Capture the cell that displays the provided text and extract its (X, Y) central coordinate. 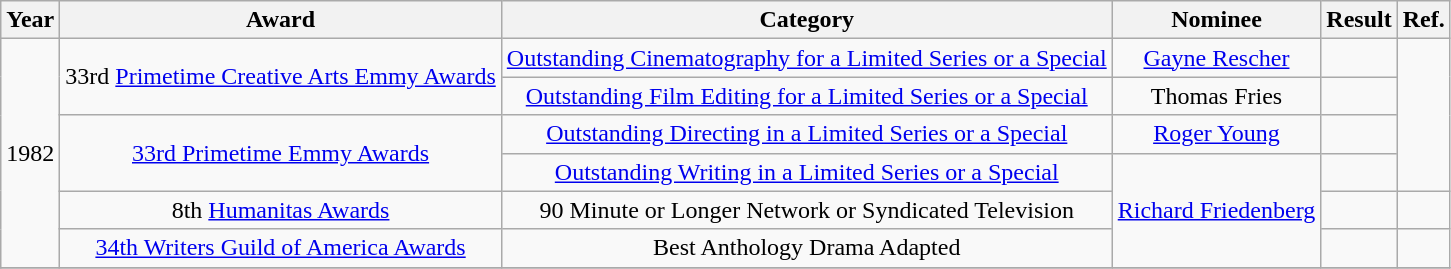
Outstanding Cinematography for a Limited Series or a Special (806, 58)
34th Writers Guild of America Awards (280, 248)
Ref. (1424, 20)
33rd Primetime Creative Arts Emmy Awards (280, 77)
33rd Primetime Emmy Awards (280, 153)
Category (806, 20)
Outstanding Directing in a Limited Series or a Special (806, 134)
Result (1359, 20)
8th Humanitas Awards (280, 210)
1982 (30, 153)
90 Minute or Longer Network or Syndicated Television (806, 210)
Gayne Rescher (1216, 58)
Richard Friedenberg (1216, 210)
Roger Young (1216, 134)
Outstanding Film Editing for a Limited Series or a Special (806, 96)
Best Anthology Drama Adapted (806, 248)
Award (280, 20)
Outstanding Writing in a Limited Series or a Special (806, 172)
Nominee (1216, 20)
Thomas Fries (1216, 96)
Year (30, 20)
